Return (x, y) of the center of cell containing provided text 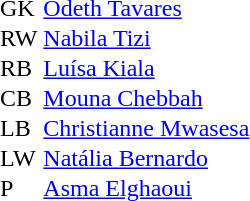
CB (18, 98)
Nabila Tizi (146, 38)
RW (18, 38)
Mouna Chebbah (146, 98)
Christianne Mwasesa (146, 128)
LW (18, 158)
RB (18, 68)
Natália Bernardo (146, 158)
LB (18, 128)
Luísa Kiala (146, 68)
